Return the [x, y] coordinate for the center point of the cell that contains the specified text.  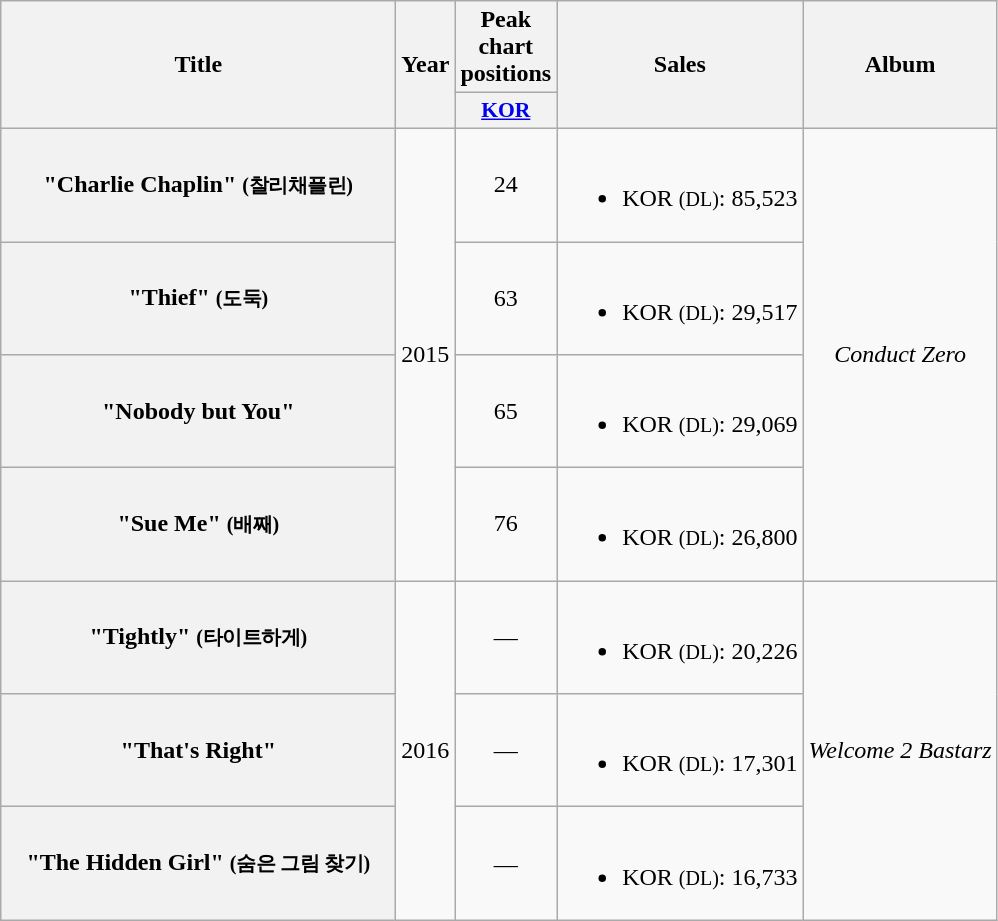
Sales [680, 65]
KOR (DL): 26,800 [680, 524]
65 [506, 412]
Conduct Zero [900, 354]
2016 [426, 750]
Album [900, 65]
"The Hidden Girl" (숨은 그림 찾기) [198, 864]
Year [426, 65]
Welcome 2 Bastarz [900, 750]
"That's Right" [198, 750]
24 [506, 184]
2015 [426, 354]
"Thief" (도둑) [198, 298]
"Sue Me" (배째) [198, 524]
KOR (DL): 29,517 [680, 298]
KOR (DL): 85,523 [680, 184]
Title [198, 65]
"Tightly" (타이트하게) [198, 638]
63 [506, 298]
"Nobody but You" [198, 412]
KOR (DL): 17,301 [680, 750]
"Charlie Chaplin" (찰리채플린) [198, 184]
Peak chart positions [506, 47]
76 [506, 524]
KOR (DL): 20,226 [680, 638]
KOR (DL): 29,069 [680, 412]
KOR [506, 111]
KOR (DL): 16,733 [680, 864]
